Pinpoint the cell where the given text exists, returning its (x, y) midpoint coordinate. 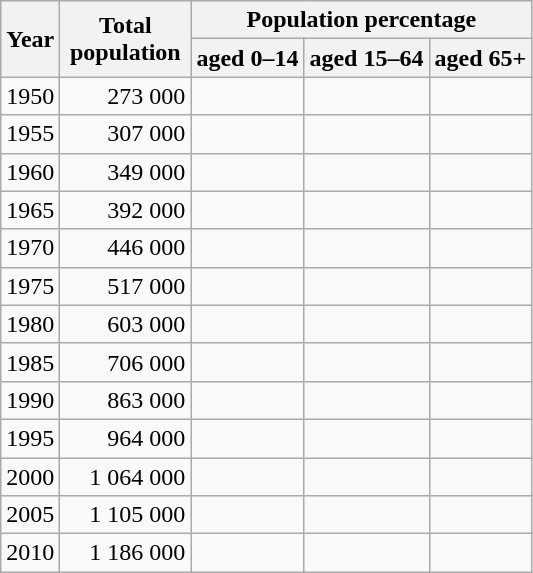
517 000 (126, 286)
349 000 (126, 172)
964 000 (126, 438)
1965 (30, 210)
Population percentage (362, 20)
1 186 000 (126, 553)
706 000 (126, 362)
1 105 000 (126, 515)
273 000 (126, 96)
Year (30, 39)
aged 65+ (480, 58)
1 064 000 (126, 477)
1980 (30, 324)
2005 (30, 515)
392 000 (126, 210)
1960 (30, 172)
1975 (30, 286)
2000 (30, 477)
1995 (30, 438)
1970 (30, 248)
aged 15–64 (366, 58)
1955 (30, 134)
603 000 (126, 324)
aged 0–14 (248, 58)
1985 (30, 362)
446 000 (126, 248)
307 000 (126, 134)
Total population (126, 39)
1990 (30, 400)
863 000 (126, 400)
2010 (30, 553)
1950 (30, 96)
